Find where the given text appears and provide that cell's center as [x, y] coordinate. 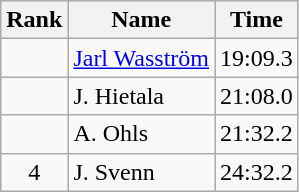
24:32.2 [257, 172]
4 [34, 172]
21:32.2 [257, 134]
J. Hietala [142, 96]
A. Ohls [142, 134]
21:08.0 [257, 96]
Name [142, 20]
Jarl Wasström [142, 58]
Rank [34, 20]
Time [257, 20]
J. Svenn [142, 172]
19:09.3 [257, 58]
